Scan for the cell matching the given text and deliver its (X, Y) coordinate at center. 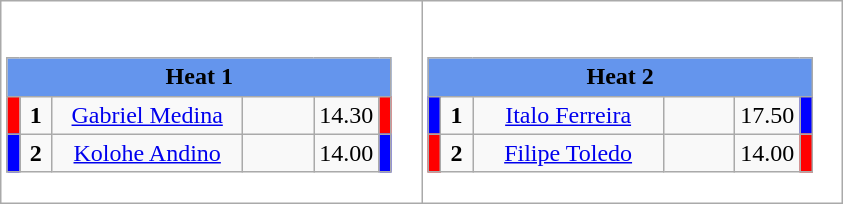
Filipe Toledo (568, 153)
Heat 1 1 Gabriel Medina 14.30 2 Kolohe Andino 14.00 (212, 102)
Heat 2 1 Italo Ferreira 17.50 2 Filipe Toledo 14.00 (632, 102)
Heat 2 (620, 77)
17.50 (768, 115)
Gabriel Medina (148, 115)
Heat 1 (199, 77)
Kolohe Andino (148, 153)
14.30 (346, 115)
Italo Ferreira (568, 115)
